Return [X, Y] of the center of cell containing provided text 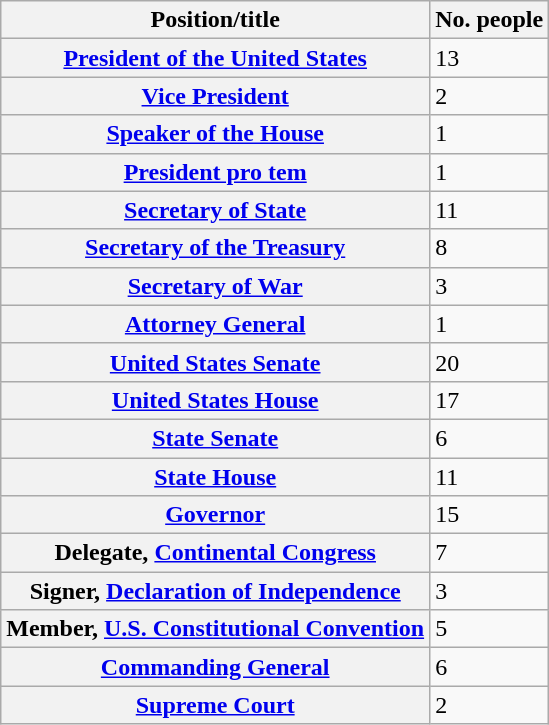
Secretary of War [216, 286]
Delegate, Continental Congress [216, 553]
Position/title [216, 20]
20 [490, 362]
President pro tem [216, 172]
Secretary of the Treasury [216, 248]
Commanding General [216, 667]
President of the United States [216, 58]
Vice President [216, 96]
Member, U.S. Constitutional Convention [216, 629]
Speaker of the House [216, 134]
Signer, Declaration of Independence [216, 591]
United States House [216, 400]
5 [490, 629]
Supreme Court [216, 705]
Secretary of State [216, 210]
8 [490, 248]
State House [216, 477]
United States Senate [216, 362]
15 [490, 515]
No. people [490, 20]
17 [490, 400]
Governor [216, 515]
7 [490, 553]
13 [490, 58]
State Senate [216, 438]
Attorney General [216, 324]
